From the cell containing the given text, extract its center point as [x, y] coordinate. 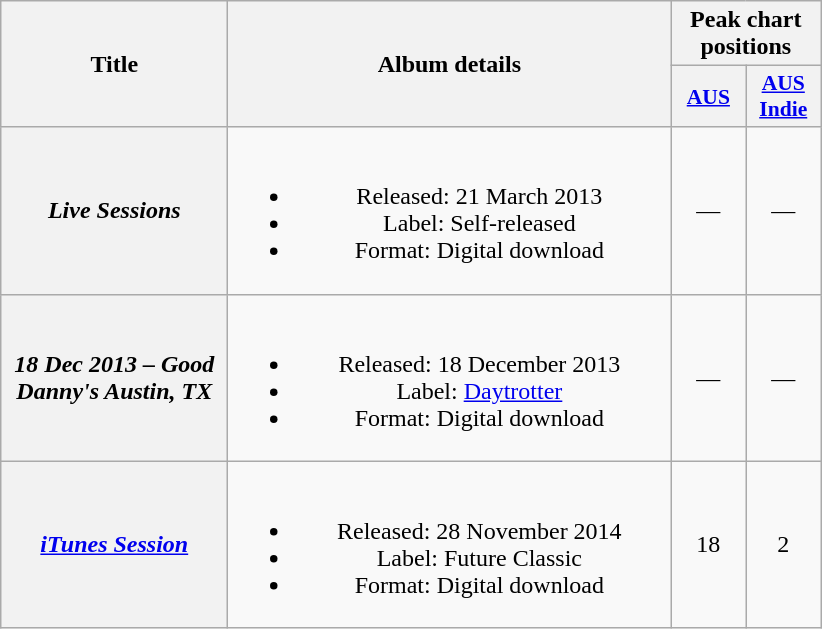
Album details [450, 64]
AUSIndie [784, 96]
Released: 28 November 2014 Label: Future ClassicFormat: Digital download [450, 544]
Live Sessions [114, 210]
18 [708, 544]
AUS [708, 96]
Title [114, 64]
Released: 18 December 2013Label: DaytrotterFormat: Digital download [450, 378]
18 Dec 2013 – Good Danny's Austin, TX [114, 378]
Released: 21 March 2013Label: Self-releasedFormat: Digital download [450, 210]
Peak chart positions [746, 34]
iTunes Session [114, 544]
2 [784, 544]
